Scan for the cell matching the given text and deliver its [x, y] coordinate at center. 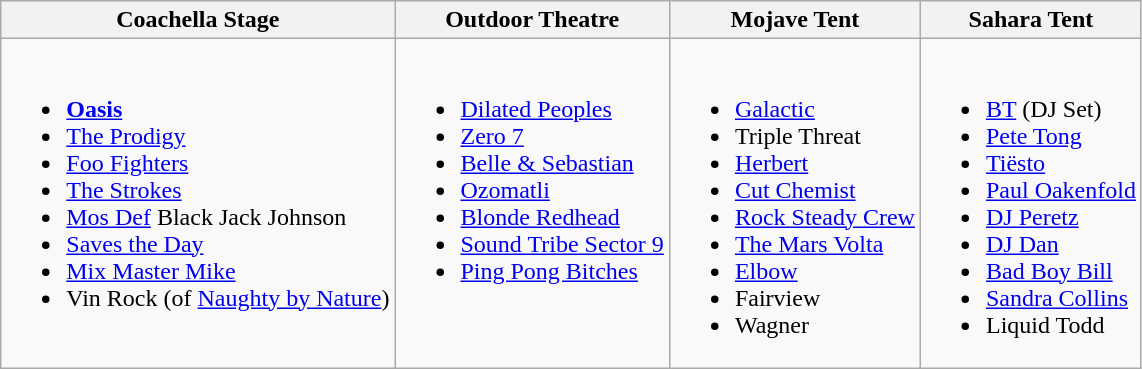
Outdoor Theatre [532, 20]
Dilated PeoplesZero 7Belle & SebastianOzomatliBlonde RedheadSound Tribe Sector 9Ping Pong Bitches [532, 204]
Mojave Tent [794, 20]
BT (DJ Set)Pete TongTiëstoPaul OakenfoldDJ PeretzDJ DanBad Boy BillSandra CollinsLiquid Todd [1030, 204]
GalacticTriple ThreatHerbertCut ChemistRock Steady CrewThe Mars VoltaElbowFairviewWagner [794, 204]
Coachella Stage [198, 20]
OasisThe ProdigyFoo FightersThe StrokesMos Def Black Jack JohnsonSaves the DayMix Master MikeVin Rock (of Naughty by Nature) [198, 204]
Sahara Tent [1030, 20]
